Output the [X, Y] coordinate of the center of the cell containing the given text.  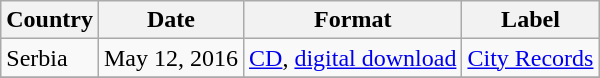
Date [170, 20]
Label [530, 20]
Format [353, 20]
CD, digital download [353, 58]
Serbia [50, 58]
City Records [530, 58]
Country [50, 20]
May 12, 2016 [170, 58]
